Output the [X, Y] coordinate of the center of the cell containing the given text.  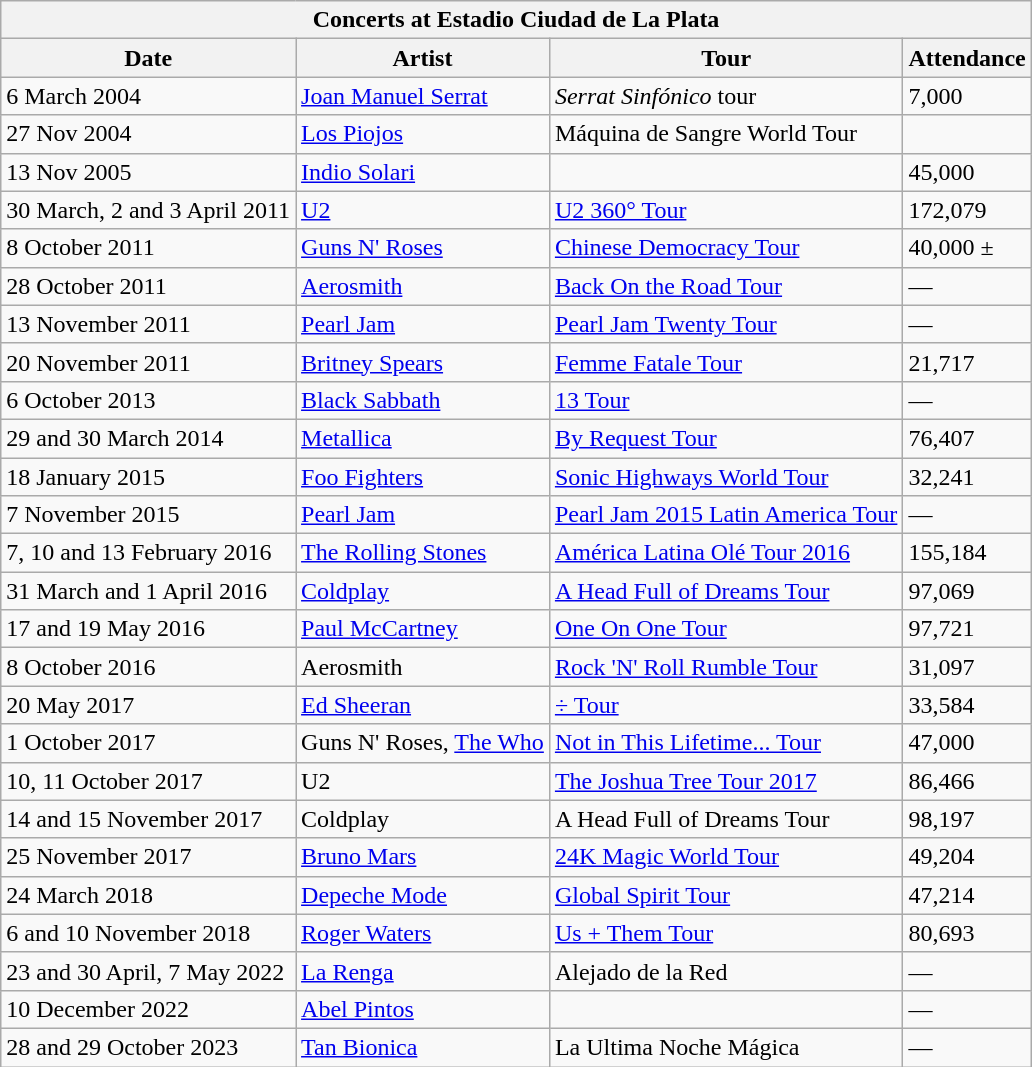
17 and 19 May 2016 [148, 629]
Abel Pintos [423, 1009]
155,184 [967, 553]
Tan Bionica [423, 1047]
47,000 [967, 743]
Guns N' Roses [423, 248]
Britney Spears [423, 362]
Concerts at Estadio Ciudad de La Plata [516, 20]
U2 360° Tour [726, 210]
32,241 [967, 477]
Roger Waters [423, 933]
49,204 [967, 857]
Date [148, 58]
40,000 ± [967, 248]
18 January 2015 [148, 477]
Joan Manuel Serrat [423, 96]
Los Piojos [423, 134]
31 March and 1 April 2016 [148, 591]
Chinese Democracy Tour [726, 248]
Alejado de la Red [726, 971]
Not in This Lifetime... Tour [726, 743]
América Latina Olé Tour 2016 [726, 553]
20 May 2017 [148, 705]
Global Spirit Tour [726, 895]
8 October 2011 [148, 248]
One On One Tour [726, 629]
Paul McCartney [423, 629]
21,717 [967, 362]
Indio Solari [423, 172]
33,584 [967, 705]
27 Nov 2004 [148, 134]
By Request Tour [726, 438]
The Rolling Stones [423, 553]
6 October 2013 [148, 400]
30 March, 2 and 3 April 2011 [148, 210]
97,069 [967, 591]
28 and 29 October 2023 [148, 1047]
Foo Fighters [423, 477]
Metallica [423, 438]
24K Magic World Tour [726, 857]
29 and 30 March 2014 [148, 438]
1 October 2017 [148, 743]
Máquina de Sangre World Tour [726, 134]
31,097 [967, 667]
Pearl Jam Twenty Tour [726, 324]
÷ Tour [726, 705]
86,466 [967, 781]
Us + Them Tour [726, 933]
13 November 2011 [148, 324]
14 and 15 November 2017 [148, 819]
Serrat Sinfónico tour [726, 96]
7 November 2015 [148, 515]
Rock 'N' Roll Rumble Tour [726, 667]
28 October 2011 [148, 286]
172,079 [967, 210]
7,000 [967, 96]
13 Tour [726, 400]
45,000 [967, 172]
Guns N' Roses, The Who [423, 743]
Ed Sheeran [423, 705]
25 November 2017 [148, 857]
76,407 [967, 438]
10 December 2022 [148, 1009]
97,721 [967, 629]
47,214 [967, 895]
24 March 2018 [148, 895]
8 October 2016 [148, 667]
20 November 2011 [148, 362]
Artist [423, 58]
Femme Fatale Tour [726, 362]
Black Sabbath [423, 400]
La Ultima Noche Mágica [726, 1047]
Bruno Mars [423, 857]
13 Nov 2005 [148, 172]
10, 11 October 2017 [148, 781]
Back On the Road Tour [726, 286]
7, 10 and 13 February 2016 [148, 553]
98,197 [967, 819]
23 and 30 April, 7 May 2022 [148, 971]
Tour [726, 58]
Pearl Jam 2015 Latin America Tour [726, 515]
Sonic Highways World Tour [726, 477]
The Joshua Tree Tour 2017 [726, 781]
La Renga [423, 971]
6 and 10 November 2018 [148, 933]
6 March 2004 [148, 96]
Attendance [967, 58]
80,693 [967, 933]
Depeche Mode [423, 895]
